From the cell containing the given text, extract its center point as (x, y) coordinate. 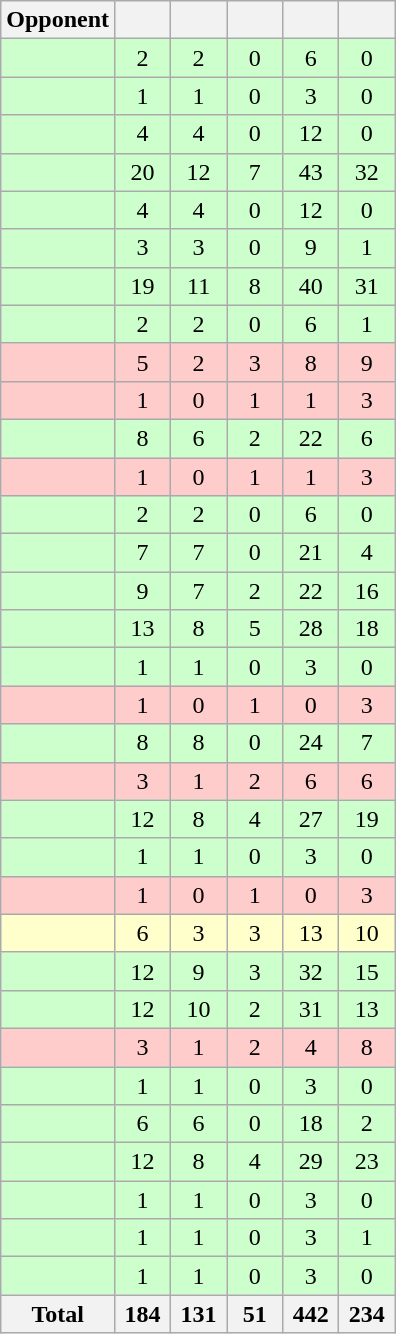
27 (311, 819)
15 (367, 971)
Total (58, 1314)
24 (311, 743)
184 (143, 1314)
29 (311, 1162)
40 (311, 286)
442 (311, 1314)
51 (255, 1314)
23 (367, 1162)
131 (199, 1314)
21 (311, 553)
43 (311, 172)
20 (143, 172)
234 (367, 1314)
28 (311, 629)
Opponent (58, 20)
16 (367, 591)
11 (199, 286)
